Extract the (x, y) coordinate from the center of the cell holding the provided text.  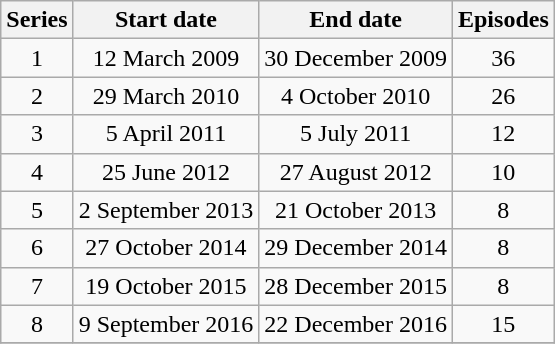
Start date (166, 20)
25 June 2012 (166, 172)
10 (503, 172)
15 (503, 324)
26 (503, 96)
End date (356, 20)
Episodes (503, 20)
29 March 2010 (166, 96)
2 (37, 96)
4 October 2010 (356, 96)
6 (37, 248)
30 December 2009 (356, 58)
12 (503, 134)
7 (37, 286)
19 October 2015 (166, 286)
21 October 2013 (356, 210)
27 October 2014 (166, 248)
Series (37, 20)
28 December 2015 (356, 286)
5 April 2011 (166, 134)
12 March 2009 (166, 58)
1 (37, 58)
5 (37, 210)
29 December 2014 (356, 248)
4 (37, 172)
2 September 2013 (166, 210)
3 (37, 134)
22 December 2016 (356, 324)
9 September 2016 (166, 324)
36 (503, 58)
5 July 2011 (356, 134)
27 August 2012 (356, 172)
